Output the (x, y) coordinate of the center of the cell containing the given text.  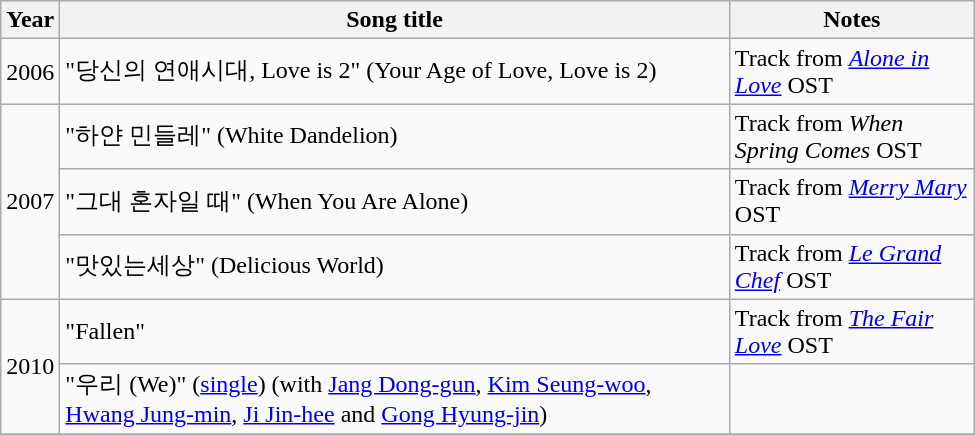
Track from Alone in Love OST (852, 72)
"우리 (We)" (single) (with Jang Dong-gun, Kim Seung-woo, Hwang Jung-min, Ji Jin-hee and Gong Hyung-jin) (395, 399)
2010 (30, 366)
"하얀 민들레" (White Dandelion) (395, 136)
"그대 혼자일 때" (When You Are Alone) (395, 202)
2006 (30, 72)
"Fallen" (395, 332)
Track from Merry Mary OST (852, 202)
Song title (395, 20)
Year (30, 20)
"당신의 연애시대, Love is 2" (Your Age of Love, Love is 2) (395, 72)
2007 (30, 202)
Notes (852, 20)
Track from The Fair Love OST (852, 332)
Track from When Spring Comes OST (852, 136)
"맛있는세상" (Delicious World) (395, 266)
Track from Le Grand Chef OST (852, 266)
